Capture the cell that displays the provided text and extract its [X, Y] central coordinate. 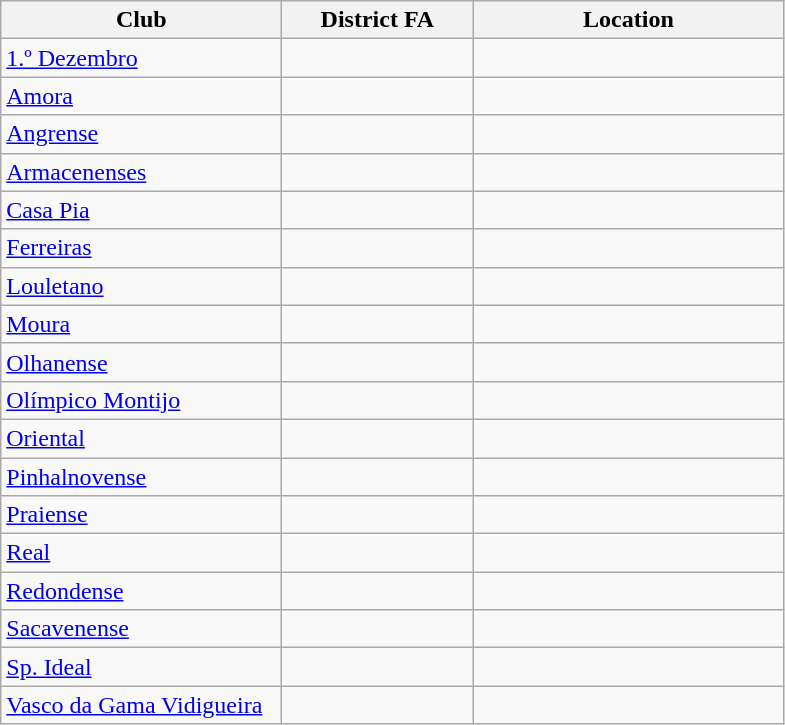
Sacavenense [142, 629]
Club [142, 20]
Moura [142, 324]
Louletano [142, 286]
Armacenenses [142, 172]
Location [628, 20]
Olímpico Montijo [142, 400]
1.º Dezembro [142, 58]
Redondense [142, 591]
Angrense [142, 134]
Sp. Ideal [142, 667]
District FA [378, 20]
Pinhalnovense [142, 477]
Vasco da Gama Vidigueira [142, 705]
Olhanense [142, 362]
Real [142, 553]
Amora [142, 96]
Oriental [142, 438]
Ferreiras [142, 248]
Praiense [142, 515]
Casa Pia [142, 210]
